Find where the given text appears and provide that cell's center as (x, y) coordinate. 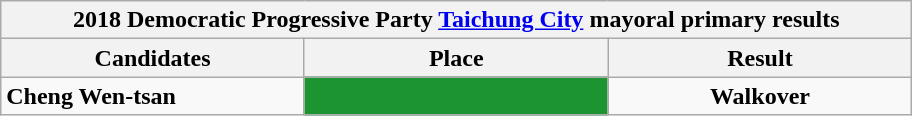
Walkover (760, 96)
Place (456, 58)
2018 Democratic Progressive Party Taichung City mayoral primary results (456, 20)
Candidates (153, 58)
Result (760, 58)
Cheng Wen-tsan (153, 96)
